For the text-containing cell, return its midpoint in (X, Y) coordinate format. 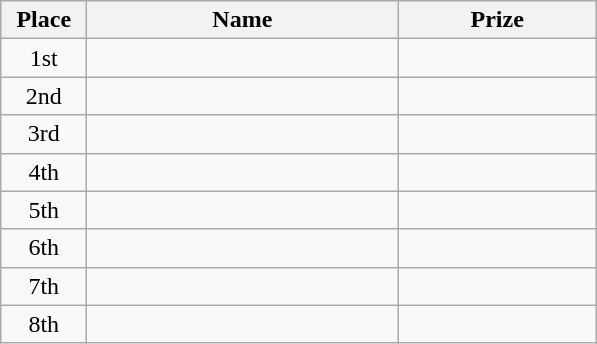
1st (44, 58)
2nd (44, 96)
Prize (498, 20)
5th (44, 210)
Place (44, 20)
3rd (44, 134)
8th (44, 324)
7th (44, 286)
Name (242, 20)
4th (44, 172)
6th (44, 248)
